Pinpoint the cell where the given text exists, returning its [x, y] midpoint coordinate. 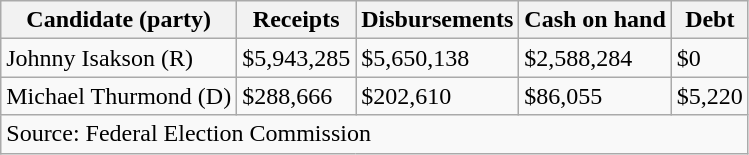
$5,220 [710, 96]
$5,943,285 [296, 58]
Receipts [296, 20]
$5,650,138 [438, 58]
$288,666 [296, 96]
Candidate (party) [119, 20]
Michael Thurmond (D) [119, 96]
Disbursements [438, 20]
$202,610 [438, 96]
Cash on hand [595, 20]
Source: Federal Election Commission [375, 134]
Debt [710, 20]
$2,588,284 [595, 58]
$86,055 [595, 96]
$0 [710, 58]
Johnny Isakson (R) [119, 58]
